Scan for the cell matching the given text and deliver its [X, Y] coordinate at center. 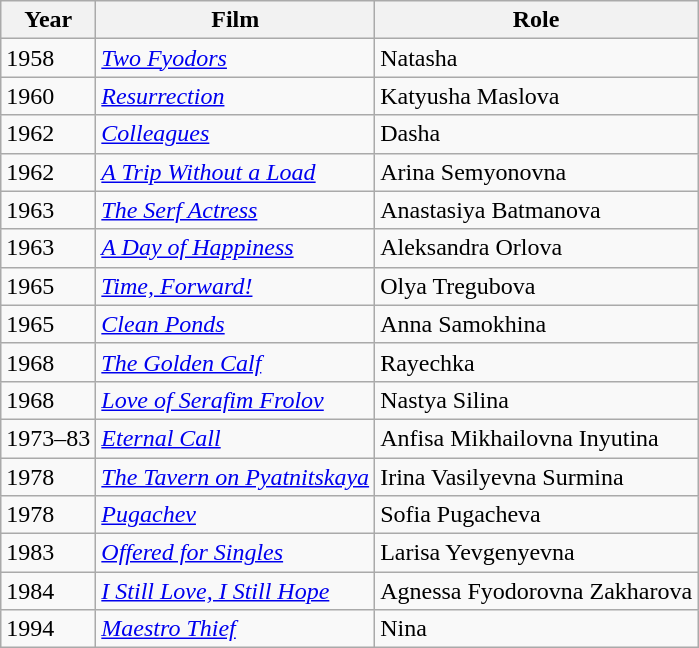
Agnessa Fyodorovna Zakharova [536, 591]
Eternal Call [236, 438]
Olya Tregubova [536, 286]
Clean Ponds [236, 324]
Two Fyodors [236, 58]
Larisa Yevgenyevna [536, 553]
Time, Forward! [236, 286]
Katyusha Maslova [536, 96]
Resurrection [236, 96]
Role [536, 20]
Natasha [536, 58]
Rayechka [536, 362]
The Serf Actress [236, 210]
Maestro Thief [236, 629]
Love of Serafim Frolov [236, 400]
Colleagues [236, 134]
Arina Semyonovna [536, 172]
Dasha [536, 134]
1958 [48, 58]
Irina Vasilyevna Surmina [536, 477]
1994 [48, 629]
A Day of Happiness [236, 248]
Anna Samokhina [536, 324]
A Trip Without a Load [236, 172]
The Tavern on Pyatnitskaya [236, 477]
Offered for Singles [236, 553]
Film [236, 20]
1973–83 [48, 438]
The Golden Calf [236, 362]
Nastya Silina [536, 400]
1960 [48, 96]
Sofia Pugacheva [536, 515]
1983 [48, 553]
Year [48, 20]
Aleksandra Orlova [536, 248]
Pugachev [236, 515]
Anastasiya Batmanova [536, 210]
Nina [536, 629]
1984 [48, 591]
Anfisa Mikhailovna Inyutina [536, 438]
I Still Love, I Still Hope [236, 591]
